Output the [X, Y] coordinate of the center of the cell containing the given text.  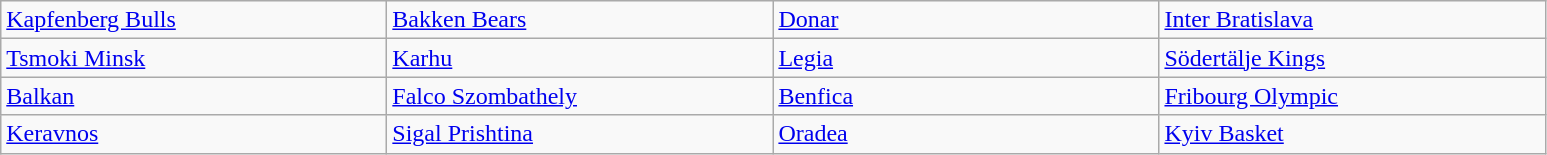
Kapfenberg Bulls [194, 20]
Balkan [194, 96]
Kyiv Basket [1352, 134]
Karhu [580, 58]
Legia [966, 58]
Fribourg Olympic [1352, 96]
Bakken Bears [580, 20]
Keravnos [194, 134]
Sigal Prishtina [580, 134]
Falco Szombathely [580, 96]
Inter Bratislava [1352, 20]
Södertälje Kings [1352, 58]
Oradea [966, 134]
Tsmoki Minsk [194, 58]
Donar [966, 20]
Benfica [966, 96]
